Output the (X, Y) coordinate of the center of the cell containing the given text.  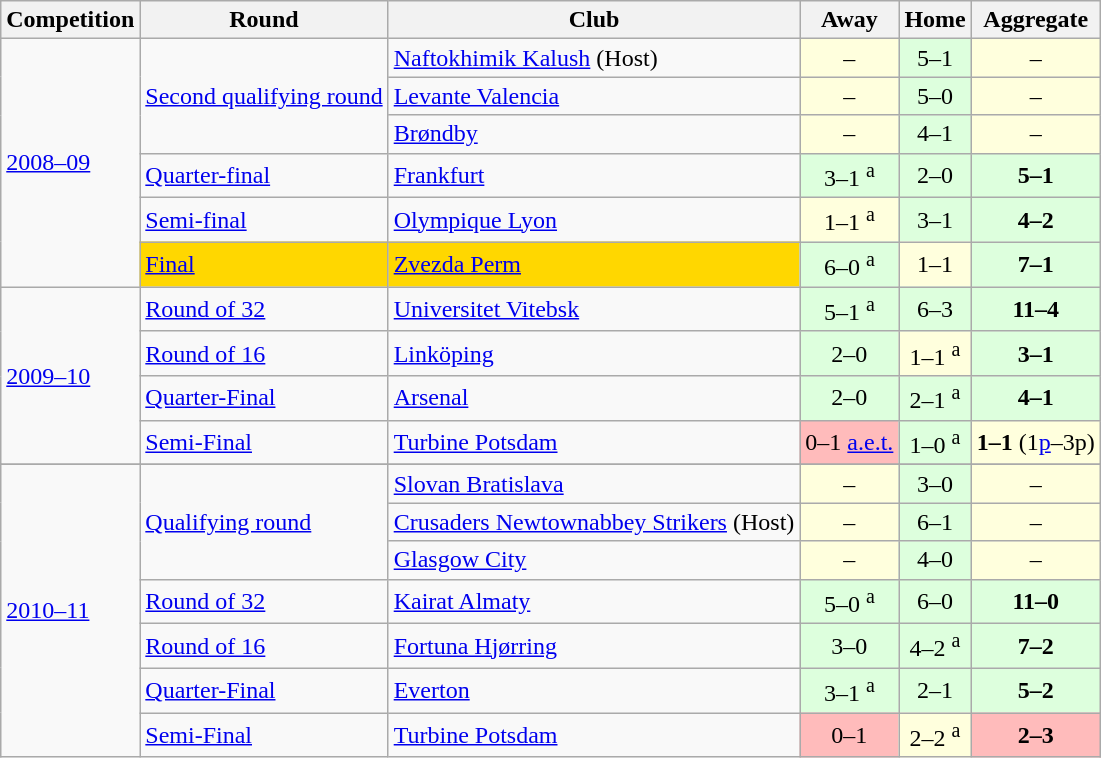
4–2 (1036, 220)
Round (264, 20)
Arsenal (594, 398)
1–1 (935, 264)
2–3 (1036, 736)
Home (935, 20)
Quarter-final (264, 176)
Olympique Lyon (594, 220)
Club (594, 20)
6–0 (935, 602)
6–3 (935, 310)
11–4 (1036, 310)
Aggregate (1036, 20)
2–1 (935, 690)
2–1 a (935, 398)
0–1 (850, 736)
2–2 a (935, 736)
5–2 (1036, 690)
Semi-final (264, 220)
Final (264, 264)
5–0 (935, 96)
Fortuna Hjørring (594, 646)
Crusaders Newtownabbey Strikers (Host) (594, 522)
Glasgow City (594, 560)
Naftokhimik Kalush (Host) (594, 58)
7–2 (1036, 646)
1–0 a (935, 442)
7–1 (1036, 264)
4–2 a (935, 646)
Frankfurt (594, 176)
Kairat Almaty (594, 602)
Slovan Bratislava (594, 484)
4–0 (935, 560)
0–1 a.e.t. (850, 442)
11–0 (1036, 602)
Everton (594, 690)
Levante Valencia (594, 96)
Qualifying round (264, 522)
6–0 a (850, 264)
2010–11 (70, 611)
1–1 (1p–3p) (1036, 442)
2008–09 (70, 163)
Second qualifying round (264, 96)
6–1 (935, 522)
Away (850, 20)
Linköping (594, 354)
Universitet Vitebsk (594, 310)
Brøndby (594, 134)
5–1 a (850, 310)
2009–10 (70, 376)
Competition (70, 20)
Zvezda Perm (594, 264)
5–0 a (850, 602)
